Locate the cell with the specified text and output its (X, Y) center coordinate. 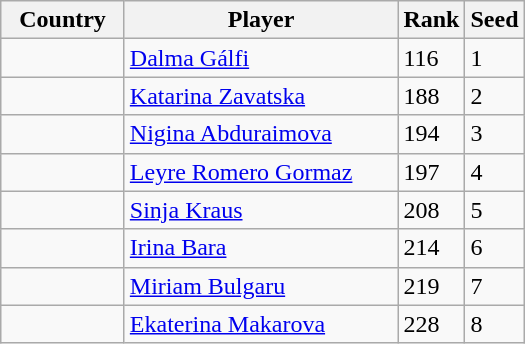
7 (494, 286)
8 (494, 324)
Country (63, 20)
214 (432, 248)
Rank (432, 20)
3 (494, 134)
228 (432, 324)
4 (494, 172)
1 (494, 58)
Irina Bara (261, 248)
219 (432, 286)
Player (261, 20)
Dalma Gálfi (261, 58)
Katarina Zavatska (261, 96)
Ekaterina Makarova (261, 324)
5 (494, 210)
208 (432, 210)
Leyre Romero Gormaz (261, 172)
188 (432, 96)
Nigina Abduraimova (261, 134)
Miriam Bulgaru (261, 286)
116 (432, 58)
2 (494, 96)
Sinja Kraus (261, 210)
Seed (494, 20)
6 (494, 248)
197 (432, 172)
194 (432, 134)
